Pinpoint the cell where the given text exists, returning its (x, y) midpoint coordinate. 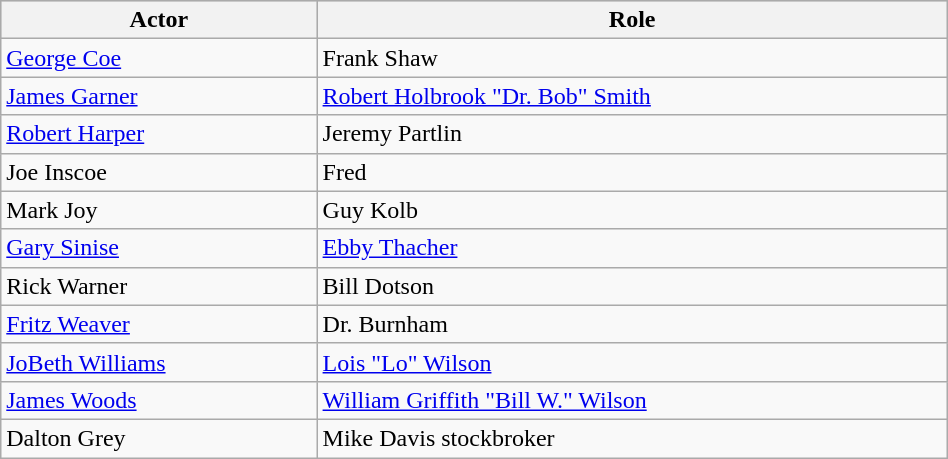
Actor (159, 20)
Dr. Burnham (632, 324)
Robert Holbrook "Dr. Bob" Smith (632, 96)
Lois "Lo" Wilson (632, 362)
Robert Harper (159, 134)
James Woods (159, 400)
Rick Warner (159, 286)
Bill Dotson (632, 286)
Frank Shaw (632, 58)
Role (632, 20)
Dalton Grey (159, 438)
JoBeth Williams (159, 362)
Mark Joy (159, 210)
Joe Inscoe (159, 172)
Jeremy Partlin (632, 134)
Guy Kolb (632, 210)
James Garner (159, 96)
William Griffith "Bill W." Wilson (632, 400)
Mike Davis stockbroker (632, 438)
Gary Sinise (159, 248)
Fred (632, 172)
Ebby Thacher (632, 248)
George Coe (159, 58)
Fritz Weaver (159, 324)
